Locate the cell with the specified text and output its [x, y] center coordinate. 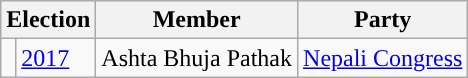
Party [383, 20]
Nepali Congress [383, 58]
Ashta Bhuja Pathak [197, 58]
Election [48, 20]
Member [197, 20]
2017 [56, 58]
